From the cell containing the given text, extract its center point as [x, y] coordinate. 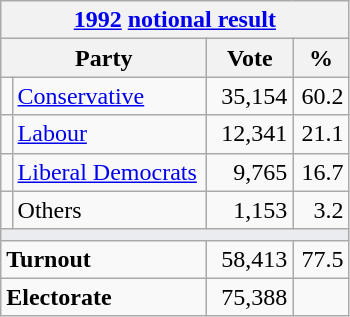
3.2 [321, 210]
1,153 [250, 210]
Turnout [104, 259]
58,413 [250, 259]
12,341 [250, 134]
Liberal Democrats [110, 172]
Party [104, 58]
Vote [250, 58]
60.2 [321, 96]
9,765 [250, 172]
% [321, 58]
Conservative [110, 96]
77.5 [321, 259]
35,154 [250, 96]
75,388 [250, 297]
16.7 [321, 172]
Electorate [104, 297]
21.1 [321, 134]
Others [110, 210]
Labour [110, 134]
1992 notional result [175, 20]
